Find where the given text appears and provide that cell's center as (x, y) coordinate. 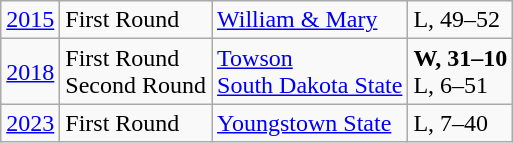
TowsonSouth Dakota State (310, 72)
William & Mary (310, 20)
Youngstown State (310, 123)
2015 (30, 20)
L, 49–52 (460, 20)
2018 (30, 72)
First RoundSecond Round (136, 72)
W, 31–10L, 6–51 (460, 72)
L, 7–40 (460, 123)
2023 (30, 123)
